Capture the cell that displays the provided text and extract its [X, Y] central coordinate. 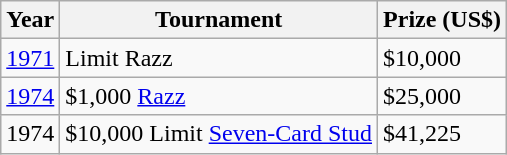
$41,225 [442, 134]
Tournament [219, 20]
Limit Razz [219, 58]
$25,000 [442, 96]
1971 [30, 58]
Prize (US$) [442, 20]
$1,000 Razz [219, 96]
$10,000 [442, 58]
$10,000 Limit Seven-Card Stud [219, 134]
Year [30, 20]
